Detect which cell encompasses the target text, then output its [x, y] center coordinate. 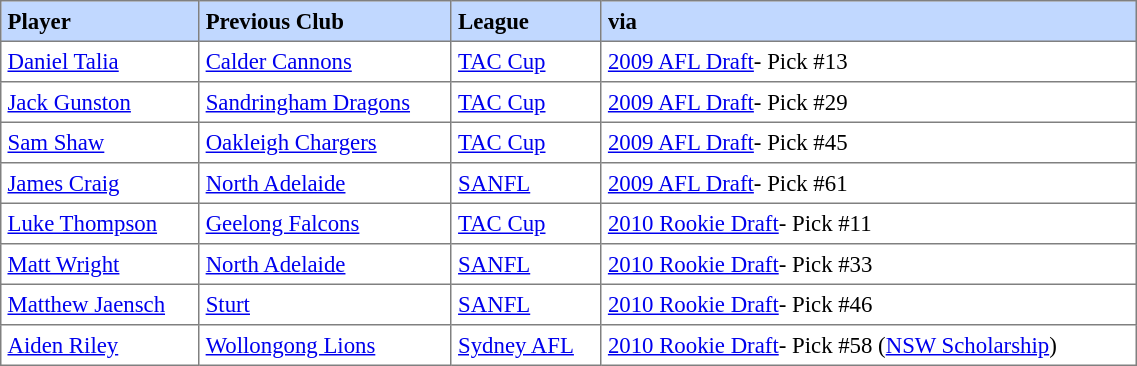
Sandringham Dragons [325, 102]
Previous Club [325, 21]
Jack Gunston [100, 102]
Player [100, 21]
2010 Rookie Draft- Pick #33 [869, 264]
2009 AFL Draft- Pick #45 [869, 142]
Sydney AFL [526, 345]
2010 Rookie Draft- Pick #46 [869, 304]
Wollongong Lions [325, 345]
Sturt [325, 304]
Calder Cannons [325, 61]
Daniel Talia [100, 61]
Matt Wright [100, 264]
via [869, 21]
Sam Shaw [100, 142]
2009 AFL Draft- Pick #29 [869, 102]
Matthew Jaensch [100, 304]
2010 Rookie Draft- Pick #11 [869, 223]
Aiden Riley [100, 345]
2010 Rookie Draft- Pick #58 (NSW Scholarship) [869, 345]
James Craig [100, 183]
Geelong Falcons [325, 223]
League [526, 21]
Oakleigh Chargers [325, 142]
2009 AFL Draft- Pick #61 [869, 183]
Luke Thompson [100, 223]
2009 AFL Draft- Pick #13 [869, 61]
